Pinpoint the cell where the given text exists, returning its [x, y] midpoint coordinate. 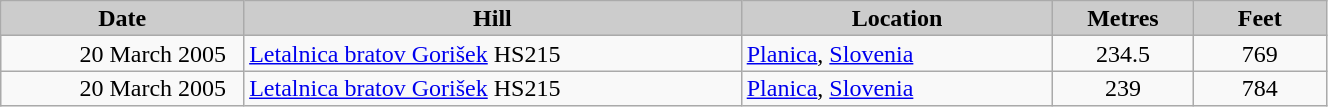
Date [122, 18]
Metres [1123, 18]
Location [897, 18]
Hill [493, 18]
234.5 [1123, 54]
Feet [1260, 18]
769 [1260, 54]
239 [1123, 88]
784 [1260, 88]
